Locate the cell with the specified text and output its [x, y] center coordinate. 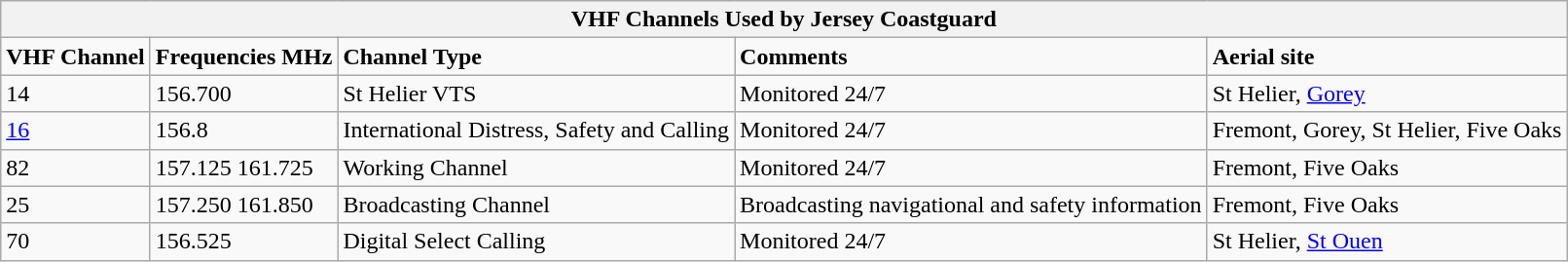
70 [76, 242]
156.8 [243, 131]
St Helier VTS [536, 94]
Working Channel [536, 168]
156.700 [243, 94]
157.250 161.850 [243, 205]
16 [76, 131]
Broadcasting navigational and safety information [971, 205]
Digital Select Calling [536, 242]
Comments [971, 56]
International Distress, Safety and Calling [536, 131]
14 [76, 94]
VHF Channels Used by Jersey Coastguard [784, 19]
St Helier, St Ouen [1387, 242]
VHF Channel [76, 56]
Channel Type [536, 56]
Fremont, Gorey, St Helier, Five Oaks [1387, 131]
Aerial site [1387, 56]
St Helier, Gorey [1387, 94]
157.125 161.725 [243, 168]
156.525 [243, 242]
Broadcasting Channel [536, 205]
Frequencies MHz [243, 56]
25 [76, 205]
82 [76, 168]
